Determine the [x, y] coordinate at the center of the cell enclosing the given text.  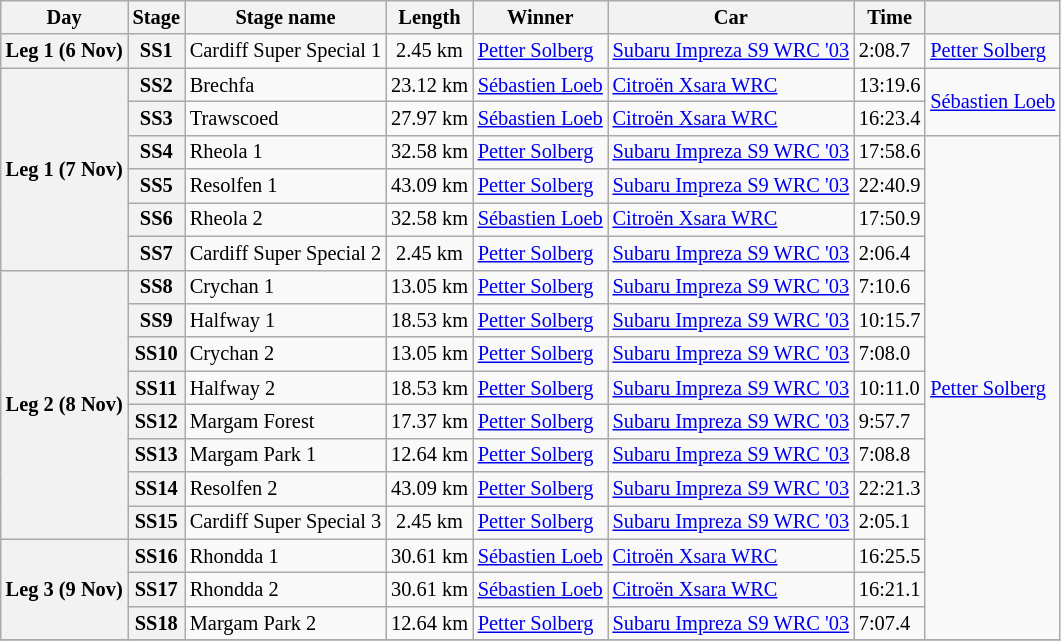
2:06.4 [890, 253]
10:15.7 [890, 320]
Leg 1 (7 Nov) [64, 169]
23.12 km [430, 85]
22:21.3 [890, 489]
Day [64, 17]
7:08.0 [890, 354]
Car [731, 17]
Rhondda 1 [286, 556]
7:07.4 [890, 623]
Trawscoed [286, 118]
SS17 [156, 589]
Length [430, 17]
Resolfen 2 [286, 489]
17.37 km [430, 421]
SS13 [156, 455]
Stage name [286, 17]
Resolfen 1 [286, 186]
SS18 [156, 623]
SS3 [156, 118]
SS1 [156, 51]
Leg 2 (8 Nov) [64, 404]
Rheola 2 [286, 219]
Crychan 1 [286, 287]
SS15 [156, 522]
SS7 [156, 253]
9:57.7 [890, 421]
2:05.1 [890, 522]
17:50.9 [890, 219]
Halfway 2 [286, 388]
SS2 [156, 85]
16:21.1 [890, 589]
Cardiff Super Special 3 [286, 522]
Margam Park 2 [286, 623]
SS9 [156, 320]
22:40.9 [890, 186]
2:08.7 [890, 51]
Time [890, 17]
Winner [540, 17]
Rhondda 2 [286, 589]
16:25.5 [890, 556]
7:08.8 [890, 455]
SS8 [156, 287]
Brechfa [286, 85]
SS10 [156, 354]
13:19.6 [890, 85]
Halfway 1 [286, 320]
Leg 1 (6 Nov) [64, 51]
Stage [156, 17]
Cardiff Super Special 1 [286, 51]
Leg 3 (9 Nov) [64, 590]
SS11 [156, 388]
SS4 [156, 152]
Margam Park 1 [286, 455]
SS6 [156, 219]
Margam Forest [286, 421]
Rheola 1 [286, 152]
SS5 [156, 186]
SS12 [156, 421]
Crychan 2 [286, 354]
SS16 [156, 556]
SS14 [156, 489]
17:58.6 [890, 152]
Cardiff Super Special 2 [286, 253]
16:23.4 [890, 118]
7:10.6 [890, 287]
10:11.0 [890, 388]
27.97 km [430, 118]
